For the text-containing cell, return its midpoint in (X, Y) coordinate format. 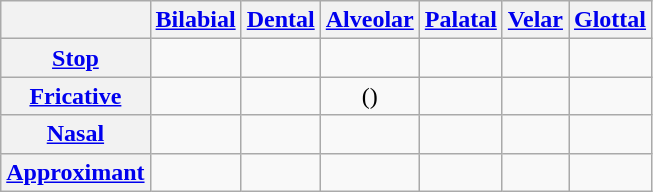
Velar (535, 20)
Glottal (610, 20)
Alveolar (370, 20)
Fricative (76, 96)
Dental (280, 20)
() (370, 96)
Palatal (460, 20)
Stop (76, 58)
Approximant (76, 172)
Bilabial (196, 20)
Nasal (76, 134)
